Identify which cell holds the provided text, then report its (x, y) central coordinate. 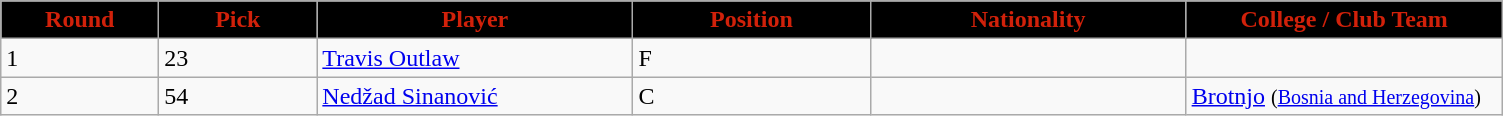
Travis Outlaw (475, 58)
C (752, 96)
Player (475, 20)
Nationality (1028, 20)
Nedžad Sinanović (475, 96)
Pick (238, 20)
F (752, 58)
54 (238, 96)
Position (752, 20)
2 (80, 96)
1 (80, 58)
Round (80, 20)
23 (238, 58)
Brotnjo (Bosnia and Herzegovina) (1344, 96)
College / Club Team (1344, 20)
